Scan for the cell matching the given text and deliver its (x, y) coordinate at center. 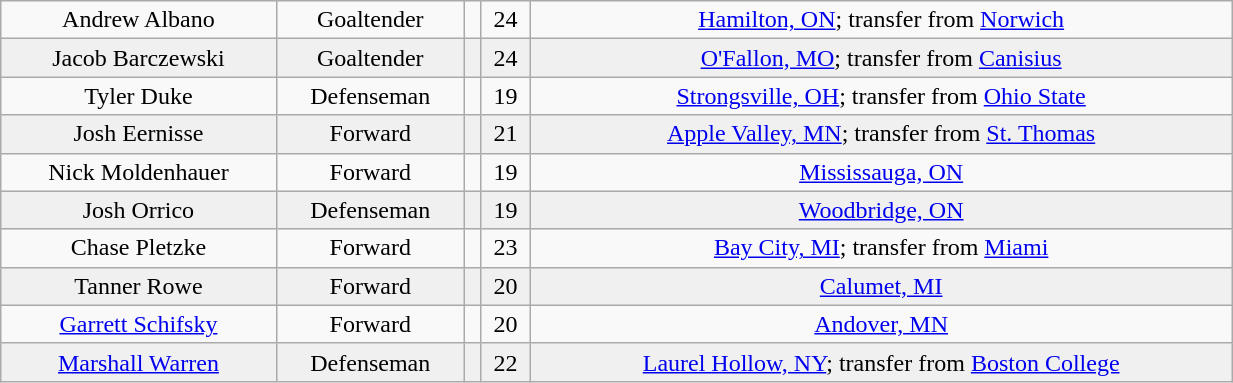
Andover, MN (882, 324)
O'Fallon, MO; transfer from Canisius (882, 58)
Hamilton, ON; transfer from Norwich (882, 20)
22 (505, 362)
Chase Pletzke (138, 248)
Marshall Warren (138, 362)
Bay City, MI; transfer from Miami (882, 248)
Calumet, MI (882, 286)
Andrew Albano (138, 20)
Woodbridge, ON (882, 210)
Tanner Rowe (138, 286)
Tyler Duke (138, 96)
Jacob Barczewski (138, 58)
Mississauga, ON (882, 172)
Strongsville, OH; transfer from Ohio State (882, 96)
Laurel Hollow, NY; transfer from Boston College (882, 362)
21 (505, 134)
Garrett Schifsky (138, 324)
Nick Moldenhauer (138, 172)
23 (505, 248)
Josh Orrico (138, 210)
Josh Eernisse (138, 134)
Apple Valley, MN; transfer from St. Thomas (882, 134)
